Search for the cell housing the specified text and yield its (X, Y) center coordinate. 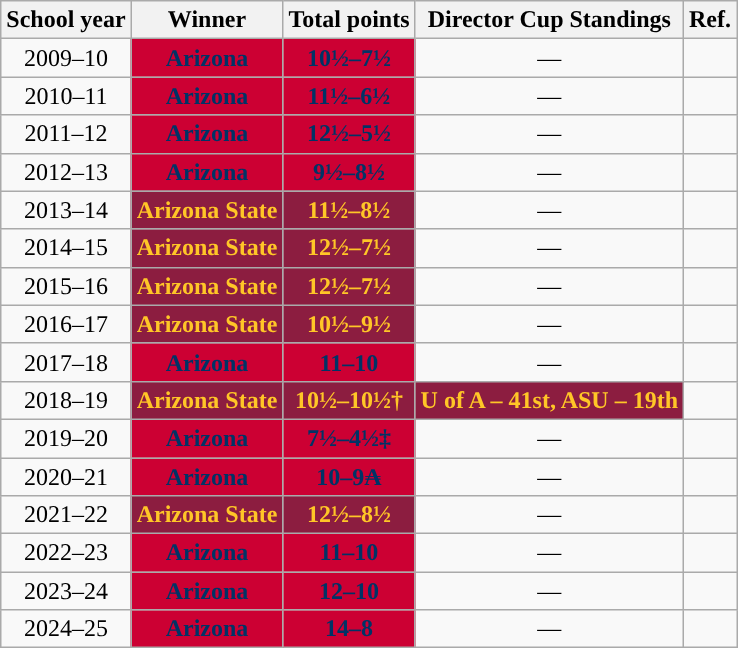
School year (66, 20)
U of A – 41st, ASU – 19th (549, 400)
Total points (349, 20)
Ref. (710, 20)
9½–8½ (349, 172)
2009–10 (66, 58)
2010–11 (66, 96)
2015–16 (66, 286)
2021–22 (66, 515)
12½–8½ (349, 515)
14–8 (349, 629)
Director Cup Standings (549, 20)
2017–18 (66, 362)
10–9₳ (349, 477)
7½–4½‡ (349, 438)
2014–15 (66, 248)
2022–23 (66, 553)
11½–6½ (349, 96)
2024–25 (66, 629)
11½–8½ (349, 210)
10½–10½† (349, 400)
2013–14 (66, 210)
2011–12 (66, 134)
12½–5½ (349, 134)
10½–9½ (349, 324)
2020–21 (66, 477)
2019–20 (66, 438)
Winner (207, 20)
2018–19 (66, 400)
2023–24 (66, 591)
10½–7½ (349, 58)
12–10 (349, 591)
2012–13 (66, 172)
2016–17 (66, 324)
